Return [x, y] of the center of cell containing provided text 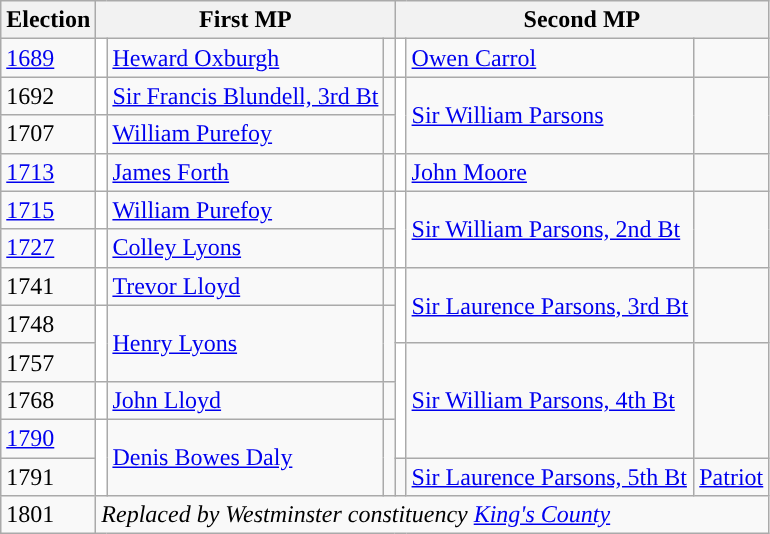
1748 [48, 324]
Replaced by Westminster constituency King's County [432, 515]
1707 [48, 134]
1791 [48, 477]
1713 [48, 172]
Patriot [732, 477]
James Forth [246, 172]
Sir William Parsons, 2nd Bt [550, 229]
Colley Lyons [246, 248]
Trevor Lloyd [246, 286]
Sir William Parsons [550, 115]
John Moore [550, 172]
1768 [48, 400]
1715 [48, 210]
1727 [48, 248]
Sir William Parsons, 4th Bt [550, 400]
Second MP [582, 20]
Henry Lyons [246, 343]
Denis Bowes Daly [246, 457]
1757 [48, 362]
Election [48, 20]
Sir Francis Blundell, 3rd Bt [246, 96]
Sir Laurence Parsons, 5th Bt [550, 477]
1692 [48, 96]
1689 [48, 58]
Sir Laurence Parsons, 3rd Bt [550, 305]
1790 [48, 438]
Heward Oxburgh [246, 58]
Owen Carrol [550, 58]
First MP [246, 20]
1741 [48, 286]
John Lloyd [246, 400]
1801 [48, 515]
